Determine the [x, y] coordinate at the center of the cell enclosing the given text.  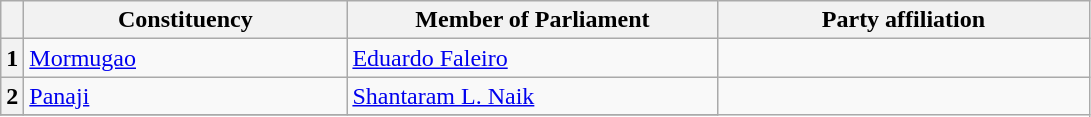
Shantaram L. Naik [532, 96]
2 [12, 96]
Panaji [186, 96]
Party affiliation [904, 20]
Eduardo Faleiro [532, 58]
Mormugao [186, 58]
1 [12, 58]
Member of Parliament [532, 20]
Constituency [186, 20]
